Pinpoint the cell where the given text exists, returning its (x, y) midpoint coordinate. 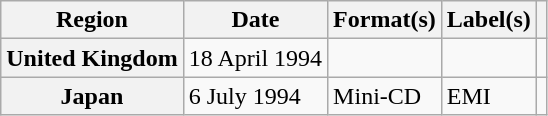
Japan (92, 96)
EMI (488, 96)
18 April 1994 (255, 58)
Date (255, 20)
Mini-CD (385, 96)
Region (92, 20)
Label(s) (488, 20)
6 July 1994 (255, 96)
United Kingdom (92, 58)
Format(s) (385, 20)
